Output the (x, y) coordinate of the center of the cell containing the given text.  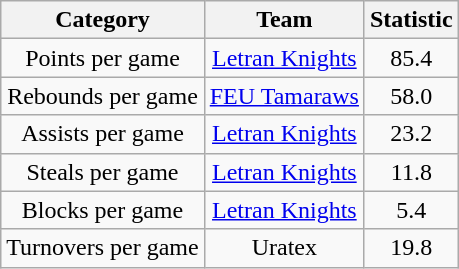
85.4 (411, 58)
Rebounds per game (102, 96)
Uratex (284, 248)
Points per game (102, 58)
Category (102, 20)
Assists per game (102, 134)
Team (284, 20)
11.8 (411, 172)
58.0 (411, 96)
FEU Tamaraws (284, 96)
23.2 (411, 134)
Blocks per game (102, 210)
5.4 (411, 210)
Statistic (411, 20)
19.8 (411, 248)
Steals per game (102, 172)
Turnovers per game (102, 248)
